Output the (X, Y) coordinate of the center of the cell containing the given text.  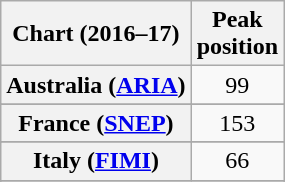
99 (237, 85)
Australia (ARIA) (96, 85)
France (SNEP) (96, 123)
153 (237, 123)
66 (237, 161)
Chart (2016–17) (96, 34)
Peakposition (237, 34)
Italy (FIMI) (96, 161)
